Find where the given text appears and provide that cell's center as [x, y] coordinate. 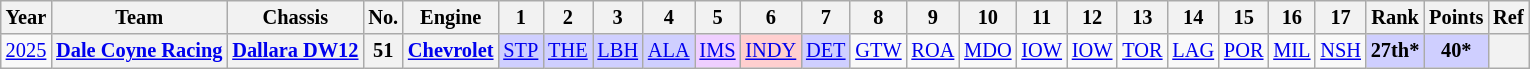
Rank [1395, 17]
9 [932, 17]
13 [1142, 17]
No. [383, 17]
STP [520, 51]
4 [669, 17]
51 [383, 51]
LAG [1193, 51]
INDY [770, 51]
NSH [1340, 51]
11 [1041, 17]
12 [1092, 17]
Points [1456, 17]
17 [1340, 17]
MIL [1292, 51]
Chassis [295, 17]
3 [617, 17]
2 [568, 17]
POR [1244, 51]
Dale Coyne Racing [139, 51]
Year [26, 17]
DET [826, 51]
10 [988, 17]
Team [139, 17]
Engine [450, 17]
5 [718, 17]
THE [568, 51]
MDO [988, 51]
15 [1244, 17]
Dallara DW12 [295, 51]
40* [1456, 51]
Ref [1508, 17]
14 [1193, 17]
27th* [1395, 51]
TOR [1142, 51]
LBH [617, 51]
ROA [932, 51]
7 [826, 17]
1 [520, 17]
6 [770, 17]
ALA [669, 51]
Chevrolet [450, 51]
2025 [26, 51]
IMS [718, 51]
16 [1292, 17]
GTW [878, 51]
8 [878, 17]
